Identify which cell holds the provided text, then report its (x, y) central coordinate. 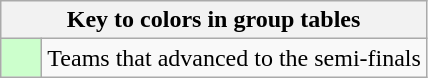
Key to colors in group tables (214, 20)
Teams that advanced to the semi-finals (234, 58)
